Scan for the cell matching the given text and deliver its (x, y) coordinate at center. 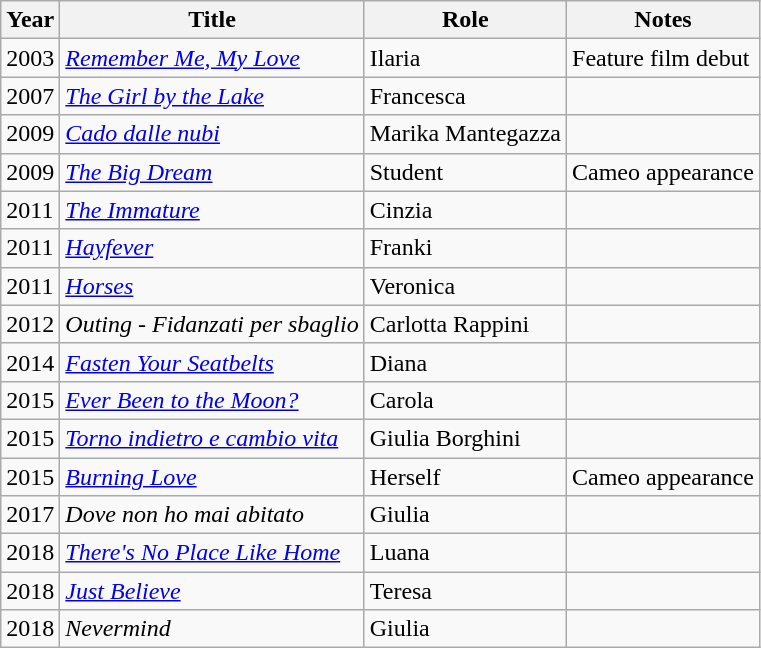
The Big Dream (212, 172)
Burning Love (212, 477)
There's No Place Like Home (212, 553)
Herself (465, 477)
Teresa (465, 591)
2014 (30, 362)
Horses (212, 286)
2017 (30, 515)
Carlotta Rappini (465, 324)
Notes (664, 20)
Year (30, 20)
Cado dalle nubi (212, 134)
Luana (465, 553)
Ever Been to the Moon? (212, 400)
2012 (30, 324)
Giulia Borghini (465, 438)
Just Believe (212, 591)
Franki (465, 248)
2003 (30, 58)
The Immature (212, 210)
Role (465, 20)
Cinzia (465, 210)
Marika Mantegazza (465, 134)
Title (212, 20)
The Girl by the Lake (212, 96)
Veronica (465, 286)
Diana (465, 362)
Ilaria (465, 58)
Fasten Your Seatbelts (212, 362)
Torno indietro e cambio vita (212, 438)
Outing - Fidanzati per sbaglio (212, 324)
Nevermind (212, 629)
2007 (30, 96)
Feature film debut (664, 58)
Remember Me, My Love (212, 58)
Hayfever (212, 248)
Francesca (465, 96)
Dove non ho mai abitato (212, 515)
Student (465, 172)
Carola (465, 400)
